Capture the cell that displays the provided text and extract its [x, y] central coordinate. 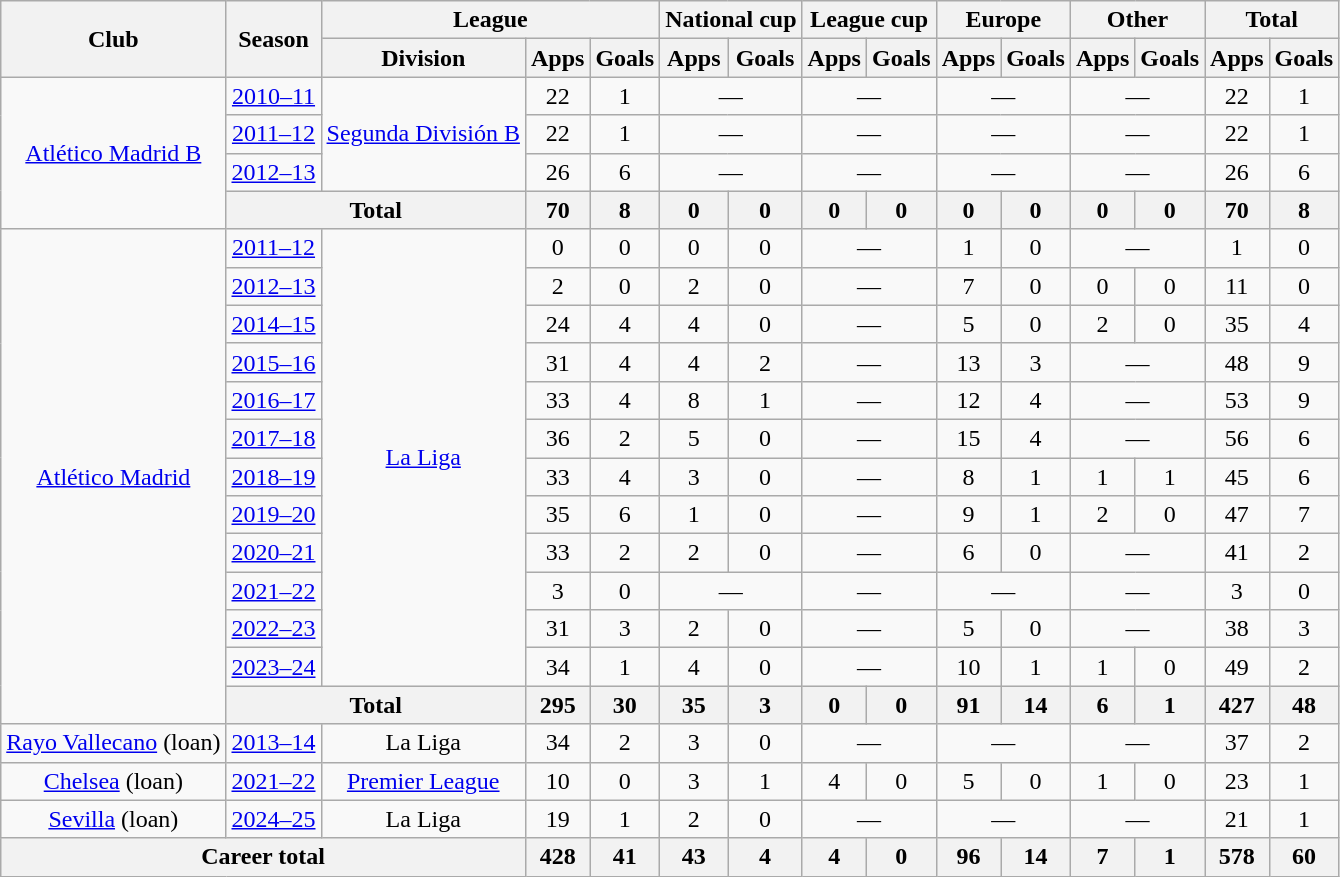
91 [968, 705]
League [490, 20]
Atlético Madrid [114, 476]
60 [1304, 857]
11 [1237, 286]
Atlético Madrid B [114, 153]
Rayo Vallecano (loan) [114, 743]
2020–21 [274, 553]
15 [968, 438]
Premier League [423, 781]
37 [1237, 743]
2022–23 [274, 629]
2016–17 [274, 400]
2013–14 [274, 743]
12 [968, 400]
56 [1237, 438]
2024–25 [274, 819]
427 [1237, 705]
295 [557, 705]
24 [557, 324]
2017–18 [274, 438]
578 [1237, 857]
43 [694, 857]
38 [1237, 629]
Chelsea (loan) [114, 781]
2018–19 [274, 477]
Europe [1003, 20]
Club [114, 39]
21 [1237, 819]
23 [1237, 781]
45 [1237, 477]
19 [557, 819]
428 [557, 857]
National cup [731, 20]
Career total [264, 857]
36 [557, 438]
2019–20 [274, 515]
Division [423, 58]
49 [1237, 667]
2023–24 [274, 667]
53 [1237, 400]
Sevilla (loan) [114, 819]
Segunda División B [423, 134]
Other [1137, 20]
13 [968, 362]
2014–15 [274, 324]
96 [968, 857]
2015–16 [274, 362]
League cup [869, 20]
2010–11 [274, 96]
47 [1237, 515]
Season [274, 39]
30 [625, 705]
